Provide the [X, Y] coordinate of the cell's center where the given text is located.  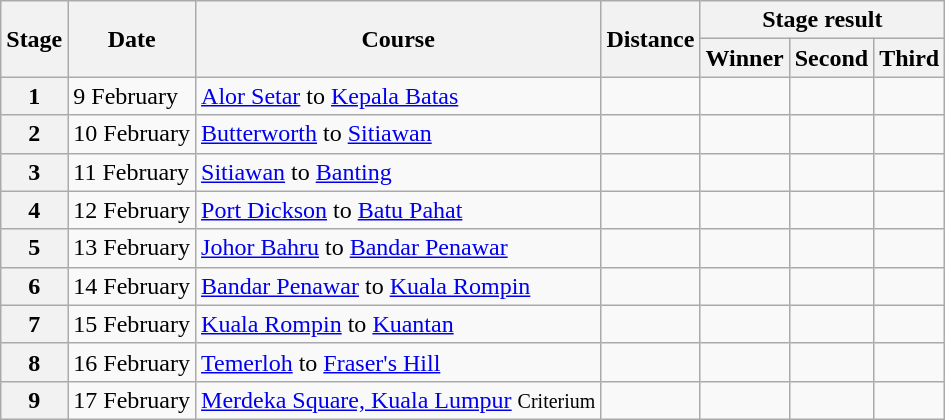
Course [398, 39]
16 February [132, 362]
Johor Bahru to Bandar Penawar [398, 248]
Sitiawan to Banting [398, 172]
3 [34, 172]
5 [34, 248]
Winner [744, 58]
11 February [132, 172]
9 [34, 400]
4 [34, 210]
Second [831, 58]
Butterworth to Sitiawan [398, 134]
12 February [132, 210]
Bandar Penawar to Kuala Rompin [398, 286]
8 [34, 362]
9 February [132, 96]
Third [910, 58]
1 [34, 96]
15 February [132, 324]
2 [34, 134]
14 February [132, 286]
Stage result [822, 20]
Alor Setar to Kepala Batas [398, 96]
6 [34, 286]
Distance [650, 39]
Kuala Rompin to Kuantan [398, 324]
17 February [132, 400]
Port Dickson to Batu Pahat [398, 210]
Merdeka Square, Kuala Lumpur Criterium [398, 400]
7 [34, 324]
10 February [132, 134]
Stage [34, 39]
Date [132, 39]
Temerloh to Fraser's Hill [398, 362]
13 February [132, 248]
